Extract the (x, y) coordinate from the center of the cell holding the provided text.  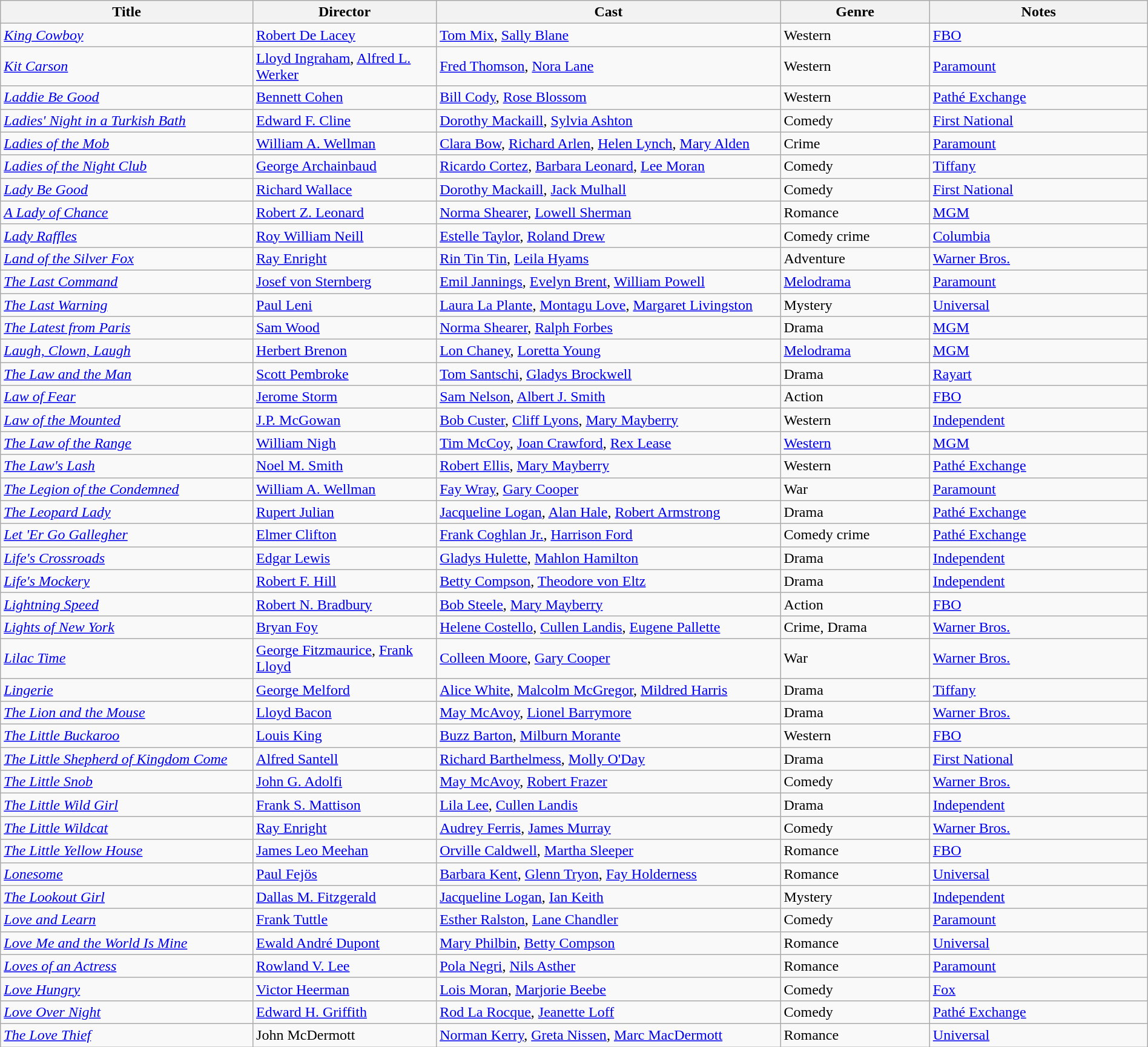
Esther Ralston, Lane Chandler (609, 920)
James Leo Meehan (345, 851)
Director (345, 12)
Columbia (1038, 235)
Mary Philbin, Betty Compson (609, 943)
Jerome Storm (345, 397)
Paul Fejös (345, 874)
Sam Wood (345, 328)
Ladies of the Night Club (127, 166)
Lights of New York (127, 627)
Bennett Cohen (345, 97)
George Melford (345, 689)
Love Hungry (127, 989)
The Lookout Girl (127, 897)
Lois Moran, Marjorie Beebe (609, 989)
Edward F. Cline (345, 120)
Colleen Moore, Gary Cooper (609, 658)
The Leopard Lady (127, 512)
Robert Ellis, Mary Mayberry (609, 466)
George Archainbaud (345, 166)
Elmer Clifton (345, 535)
The Law of the Range (127, 443)
The Love Thief (127, 1035)
Law of Fear (127, 397)
Ladies of the Mob (127, 143)
Sam Nelson, Albert J. Smith (609, 397)
Jacqueline Logan, Ian Keith (609, 897)
Norma Shearer, Lowell Sherman (609, 212)
Lightning Speed (127, 604)
Roy William Neill (345, 235)
Helene Costello, Cullen Landis, Eugene Pallette (609, 627)
Frank S. Mattison (345, 805)
Loves of an Actress (127, 966)
Laddie Be Good (127, 97)
Jacqueline Logan, Alan Hale, Robert Armstrong (609, 512)
Lila Lee, Cullen Landis (609, 805)
The Little Shepherd of Kingdom Come (127, 759)
Dorothy Mackaill, Jack Mulhall (609, 189)
Audrey Ferris, James Murray (609, 828)
Louis King (345, 736)
John McDermott (345, 1035)
Fox (1038, 989)
Barbara Kent, Glenn Tryon, Fay Holderness (609, 874)
Lady Be Good (127, 189)
Alfred Santell (345, 759)
The Law's Lash (127, 466)
Tim McCoy, Joan Crawford, Rex Lease (609, 443)
Bob Custer, Cliff Lyons, Mary Mayberry (609, 420)
Frank Tuttle (345, 920)
Love Me and the World Is Mine (127, 943)
Scott Pembroke (345, 374)
Genre (855, 12)
Lilac Time (127, 658)
Lloyd Bacon (345, 713)
Ewald André Dupont (345, 943)
Betty Compson, Theodore von Eltz (609, 581)
Buzz Barton, Milburn Morante (609, 736)
Fred Thomson, Nora Lane (609, 67)
Orville Caldwell, Martha Sleeper (609, 851)
King Cowboy (127, 35)
Norman Kerry, Greta Nissen, Marc MacDermott (609, 1035)
Crime (855, 143)
Emil Jannings, Evelyn Brent, William Powell (609, 281)
William Nigh (345, 443)
Bob Steele, Mary Mayberry (609, 604)
May McAvoy, Robert Frazer (609, 782)
Richard Wallace (345, 189)
John G. Adolfi (345, 782)
The Little Snob (127, 782)
The Last Command (127, 281)
The Little Buckaroo (127, 736)
Robert F. Hill (345, 581)
Kit Carson (127, 67)
Edgar Lewis (345, 558)
Pola Negri, Nils Asther (609, 966)
George Fitzmaurice, Frank Lloyd (345, 658)
Clara Bow, Richard Arlen, Helen Lynch, Mary Alden (609, 143)
Love Over Night (127, 1012)
Robert Z. Leonard (345, 212)
Rowland V. Lee (345, 966)
Rod La Rocque, Jeanette Loff (609, 1012)
Estelle Taylor, Roland Drew (609, 235)
Lingerie (127, 689)
Bryan Foy (345, 627)
Bill Cody, Rose Blossom (609, 97)
Alice White, Malcolm McGregor, Mildred Harris (609, 689)
Let 'Er Go Gallegher (127, 535)
Rayart (1038, 374)
Gladys Hulette, Mahlon Hamilton (609, 558)
Frank Coghlan Jr., Harrison Ford (609, 535)
May McAvoy, Lionel Barrymore (609, 713)
Rin Tin Tin, Leila Hyams (609, 258)
Ricardo Cortez, Barbara Leonard, Lee Moran (609, 166)
Title (127, 12)
Paul Leni (345, 304)
The Little Yellow House (127, 851)
A Lady of Chance (127, 212)
Richard Barthelmess, Molly O'Day (609, 759)
Life's Mockery (127, 581)
Noel M. Smith (345, 466)
Norma Shearer, Ralph Forbes (609, 328)
Lon Chaney, Loretta Young (609, 351)
Ladies' Night in a Turkish Bath (127, 120)
Dorothy Mackaill, Sylvia Ashton (609, 120)
The Law and the Man (127, 374)
The Last Warning (127, 304)
Laugh, Clown, Laugh (127, 351)
Law of the Mounted (127, 420)
Lady Raffles (127, 235)
Laura La Plante, Montagu Love, Margaret Livingston (609, 304)
Notes (1038, 12)
Tom Mix, Sally Blane (609, 35)
Robert N. Bradbury (345, 604)
J.P. McGowan (345, 420)
The Legion of the Condemned (127, 489)
Crime, Drama (855, 627)
Love and Learn (127, 920)
Victor Heerman (345, 989)
Dallas M. Fitzgerald (345, 897)
The Little Wild Girl (127, 805)
Herbert Brenon (345, 351)
Life's Crossroads (127, 558)
Lonesome (127, 874)
Rupert Julian (345, 512)
Cast (609, 12)
Robert De Lacey (345, 35)
The Latest from Paris (127, 328)
The Little Wildcat (127, 828)
Tom Santschi, Gladys Brockwell (609, 374)
Adventure (855, 258)
Edward H. Griffith (345, 1012)
The Lion and the Mouse (127, 713)
Lloyd Ingraham, Alfred L. Werker (345, 67)
Land of the Silver Fox (127, 258)
Fay Wray, Gary Cooper (609, 489)
Josef von Sternberg (345, 281)
